Output the [X, Y] coordinate of the center of the cell containing the given text.  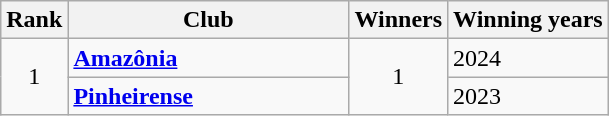
Club [208, 20]
Amazônia [208, 58]
Pinheirense [208, 96]
2023 [528, 96]
Rank [34, 20]
Winning years [528, 20]
2024 [528, 58]
Winners [398, 20]
